From the cell containing the given text, extract its center point as [x, y] coordinate. 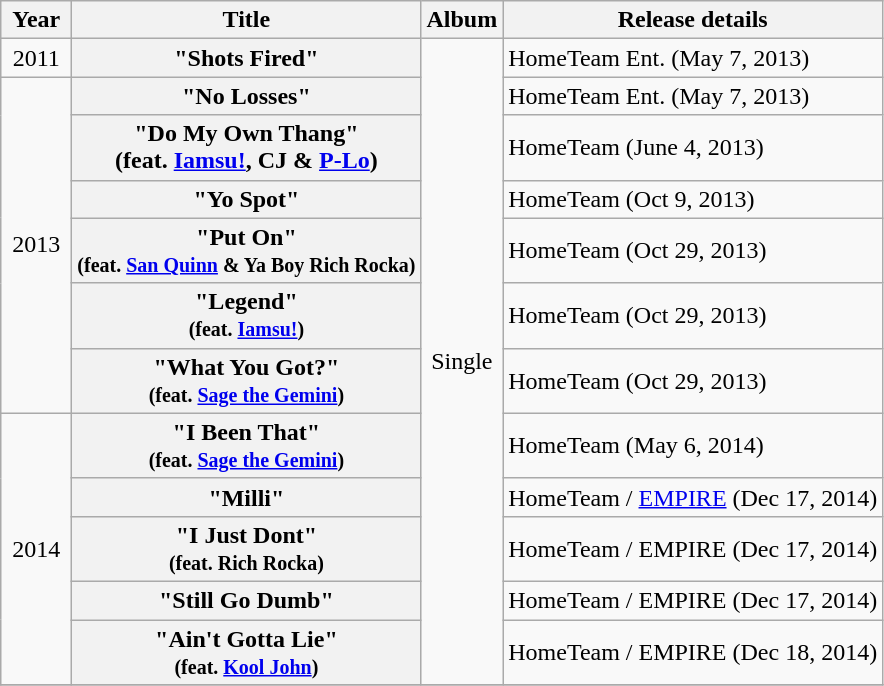
Album [462, 20]
2014 [36, 548]
HomeTeam / EMPIRE (Dec 18, 2014) [693, 652]
"Legend"(feat. Iamsu!) [246, 316]
"I Just Dont"(feat. Rich Rocka) [246, 548]
"Yo Spot" [246, 199]
"No Losses" [246, 96]
"Milli" [246, 497]
"Shots Fired" [246, 58]
"What You Got?"(feat. Sage the Gemini) [246, 380]
Year [36, 20]
"Do My Own Thang"(feat. Iamsu!, CJ & P-Lo) [246, 148]
"Ain't Gotta Lie"(feat. Kool John) [246, 652]
2011 [36, 58]
"Put On"(feat. San Quinn & Ya Boy Rich Rocka) [246, 250]
2013 [36, 245]
"Still Go Dumb" [246, 600]
Title [246, 20]
HomeTeam (Oct 9, 2013) [693, 199]
HomeTeam (May 6, 2014) [693, 446]
HomeTeam (June 4, 2013) [693, 148]
Single [462, 362]
"I Been That"(feat. Sage the Gemini) [246, 446]
Release details [693, 20]
